Provide the [X, Y] coordinate of the cell's center where the given text is located.  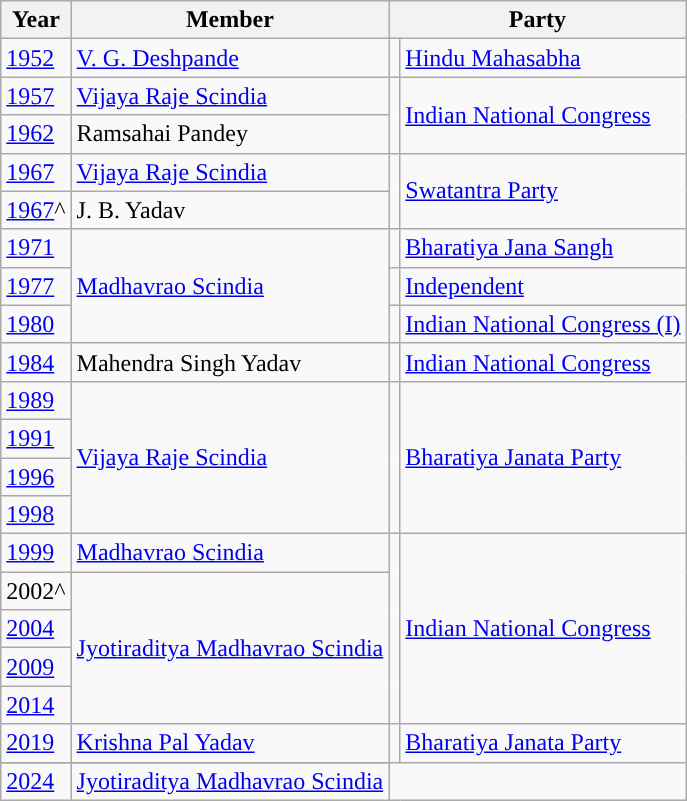
1957 [36, 96]
2004 [36, 629]
2019 [36, 743]
Mahendra Singh Yadav [230, 362]
Hindu Mahasabha [543, 58]
Ramsahai Pandey [230, 134]
1980 [36, 324]
Swatantra Party [543, 191]
1998 [36, 515]
1967^ [36, 210]
1967 [36, 172]
1971 [36, 248]
Party [538, 20]
Indian National Congress (I) [543, 324]
1999 [36, 553]
1996 [36, 477]
J. B. Yadav [230, 210]
1952 [36, 58]
V. G. Deshpande [230, 58]
2024 [36, 781]
Member [230, 20]
1977 [36, 286]
1991 [36, 438]
Year [36, 20]
1984 [36, 362]
2002^ [36, 591]
2014 [36, 705]
1962 [36, 134]
2009 [36, 667]
1989 [36, 400]
Bharatiya Jana Sangh [543, 248]
Independent [543, 286]
Krishna Pal Yadav [230, 743]
